Detect which cell encompasses the target text, then output its (x, y) center coordinate. 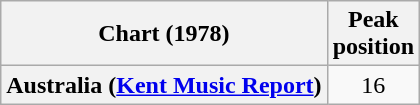
16 (373, 85)
Peakposition (373, 34)
Chart (1978) (164, 34)
Australia (Kent Music Report) (164, 85)
